For the text-containing cell, return its midpoint in [X, Y] coordinate format. 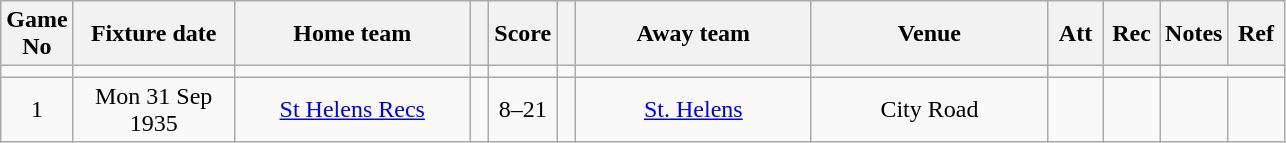
Score [523, 34]
Rec [1132, 34]
Home team [352, 34]
St. Helens [693, 110]
St Helens Recs [352, 110]
Mon 31 Sep 1935 [154, 110]
8–21 [523, 110]
Ref [1256, 34]
1 [37, 110]
Venue [929, 34]
Game No [37, 34]
Notes [1194, 34]
Fixture date [154, 34]
Away team [693, 34]
City Road [929, 110]
Att [1075, 34]
